Provide the [X, Y] coordinate of the cell's center where the given text is located.  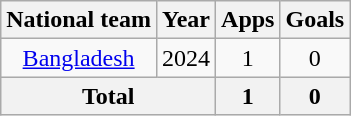
Bangladesh [79, 58]
Apps [248, 20]
National team [79, 20]
Year [186, 20]
2024 [186, 58]
Total [108, 96]
Goals [315, 20]
